Detect which cell encompasses the target text, then output its (X, Y) center coordinate. 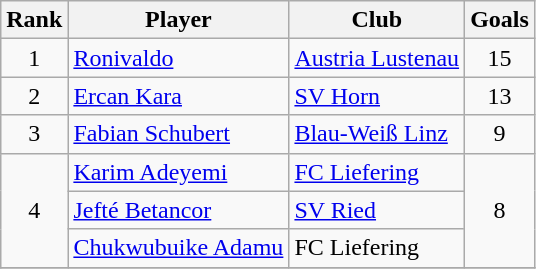
Karim Adeyemi (178, 172)
15 (500, 58)
Rank (34, 20)
13 (500, 96)
Fabian Schubert (178, 134)
Ercan Kara (178, 96)
3 (34, 134)
9 (500, 134)
8 (500, 210)
Ronivaldo (178, 58)
SV Ried (377, 210)
Jefté Betancor (178, 210)
Goals (500, 20)
2 (34, 96)
Chukwubuike Adamu (178, 248)
SV Horn (377, 96)
Austria Lustenau (377, 58)
4 (34, 210)
Blau-Weiß Linz (377, 134)
1 (34, 58)
Player (178, 20)
Club (377, 20)
